Locate the cell with the specified text and output its [X, Y] center coordinate. 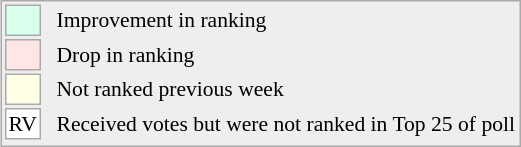
Drop in ranking [286, 55]
RV [23, 124]
Received votes but were not ranked in Top 25 of poll [286, 124]
Improvement in ranking [286, 20]
Not ranked previous week [286, 90]
